Extract the (x, y) coordinate from the center of the cell holding the provided text.  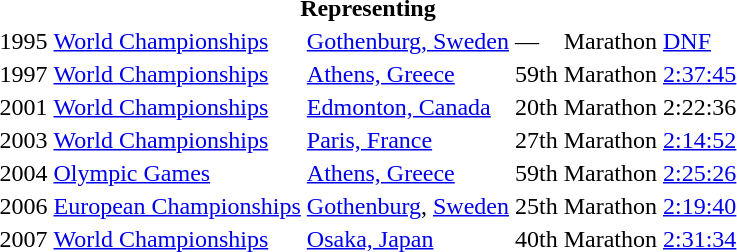
Olympic Games (177, 173)
European Championships (177, 206)
20th (537, 107)
25th (537, 206)
2:19:40 (699, 206)
2:25:26 (699, 173)
Paris, France (408, 140)
27th (537, 140)
Edmonton, Canada (408, 107)
2:37:45 (699, 74)
2:14:52 (699, 140)
— (537, 41)
2:22:36 (699, 107)
DNF (699, 41)
